From the cell containing the given text, extract its center point as [x, y] coordinate. 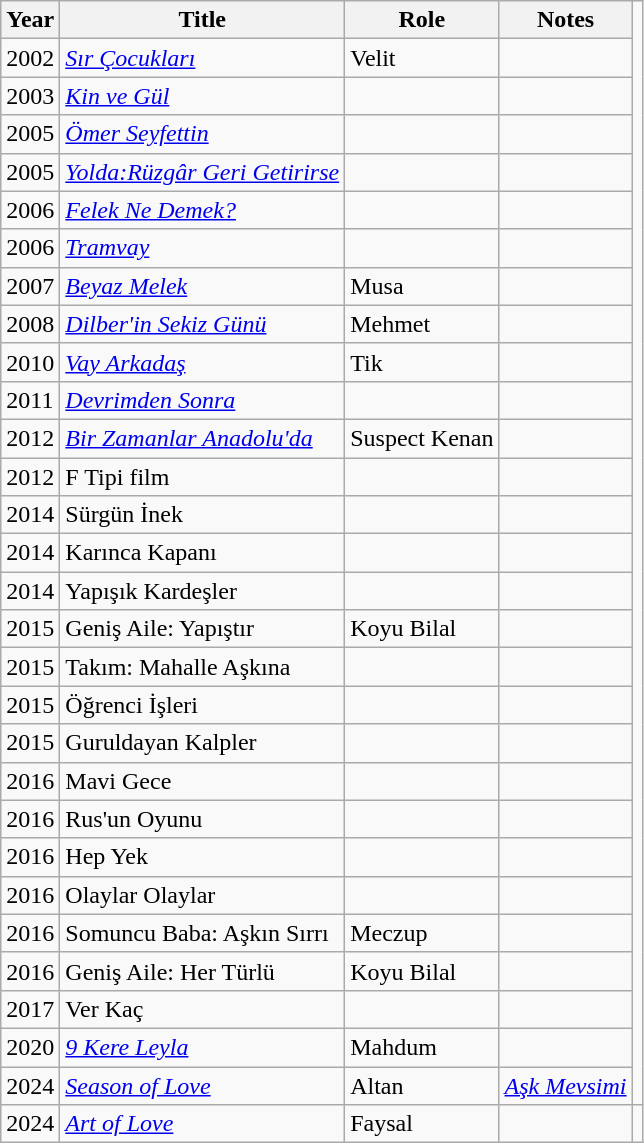
Suspect Kenan [422, 438]
Rus'un Oyunu [202, 819]
2003 [30, 96]
Hep Yek [202, 857]
Yolda:Rüzgâr Geri Getirirse [202, 172]
2008 [30, 324]
Bir Zamanlar Anadolu'da [202, 438]
Beyaz Melek [202, 286]
Geniş Aile: Her Türlü [202, 971]
Vay Arkadaş [202, 362]
Altan [422, 1085]
Takım: Mahalle Aşkına [202, 667]
Faysal [422, 1124]
Yapışık Kardeşler [202, 591]
Sır Çocukları [202, 58]
Olaylar Olaylar [202, 895]
Mavi Gece [202, 781]
Dilber'in Sekiz Günü [202, 324]
Ver Kaç [202, 1009]
2007 [30, 286]
Öğrenci İşleri [202, 705]
Year [30, 20]
Ömer Seyfettin [202, 134]
Kin ve Gül [202, 96]
F Tipi film [202, 477]
Somuncu Baba: Aşkın Sırrı [202, 933]
Devrimden Sonra [202, 400]
Tik [422, 362]
Felek Ne Demek? [202, 210]
2020 [30, 1047]
Mahdum [422, 1047]
Geniş Aile: Yapıştır [202, 629]
Role [422, 20]
Tramvay [202, 248]
Art of Love [202, 1124]
2002 [30, 58]
Guruldayan Kalpler [202, 743]
Karınca Kapanı [202, 553]
Mehmet [422, 324]
Title [202, 20]
2010 [30, 362]
Notes [566, 20]
Musa [422, 286]
Season of Love [202, 1085]
Sürgün İnek [202, 515]
9 Kere Leyla [202, 1047]
Velit [422, 58]
2011 [30, 400]
Aşk Mevsimi [566, 1085]
2017 [30, 1009]
Meczup [422, 933]
